Detect which cell encompasses the target text, then output its [x, y] center coordinate. 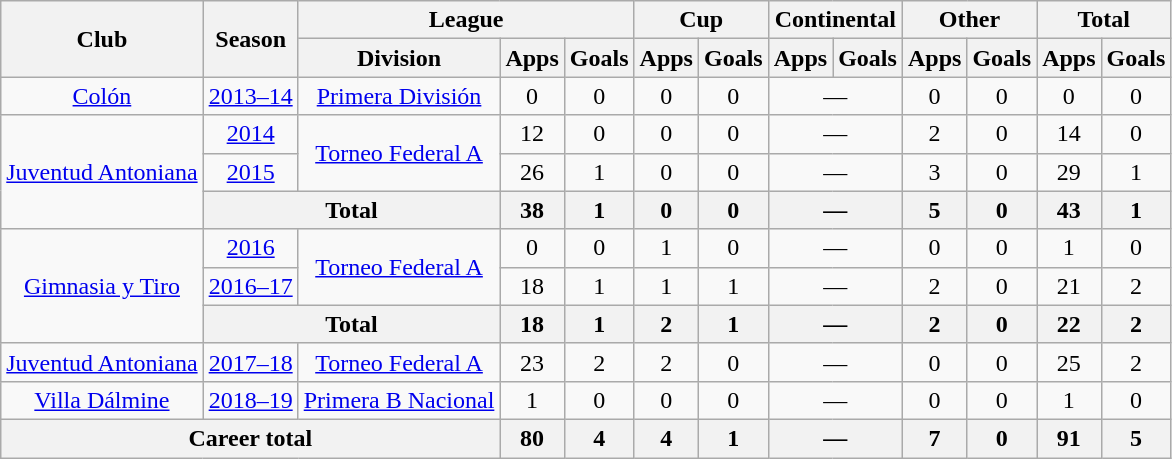
26 [532, 172]
23 [532, 362]
21 [1069, 286]
2017–18 [250, 362]
2013–14 [250, 96]
League [466, 20]
2015 [250, 172]
Season [250, 39]
38 [532, 210]
Primera División [399, 96]
Club [102, 39]
7 [934, 438]
Cup [701, 20]
91 [1069, 438]
Career total [250, 438]
22 [1069, 324]
Villa Dálmine [102, 400]
Continental [835, 20]
2018–19 [250, 400]
12 [532, 134]
Gimnasia y Tiro [102, 286]
25 [1069, 362]
Primera B Nacional [399, 400]
2016–17 [250, 286]
Colón [102, 96]
Division [399, 58]
2016 [250, 248]
43 [1069, 210]
3 [934, 172]
2014 [250, 134]
80 [532, 438]
14 [1069, 134]
29 [1069, 172]
Other [969, 20]
